Extract the (x, y) coordinate from the center of the cell holding the provided text.  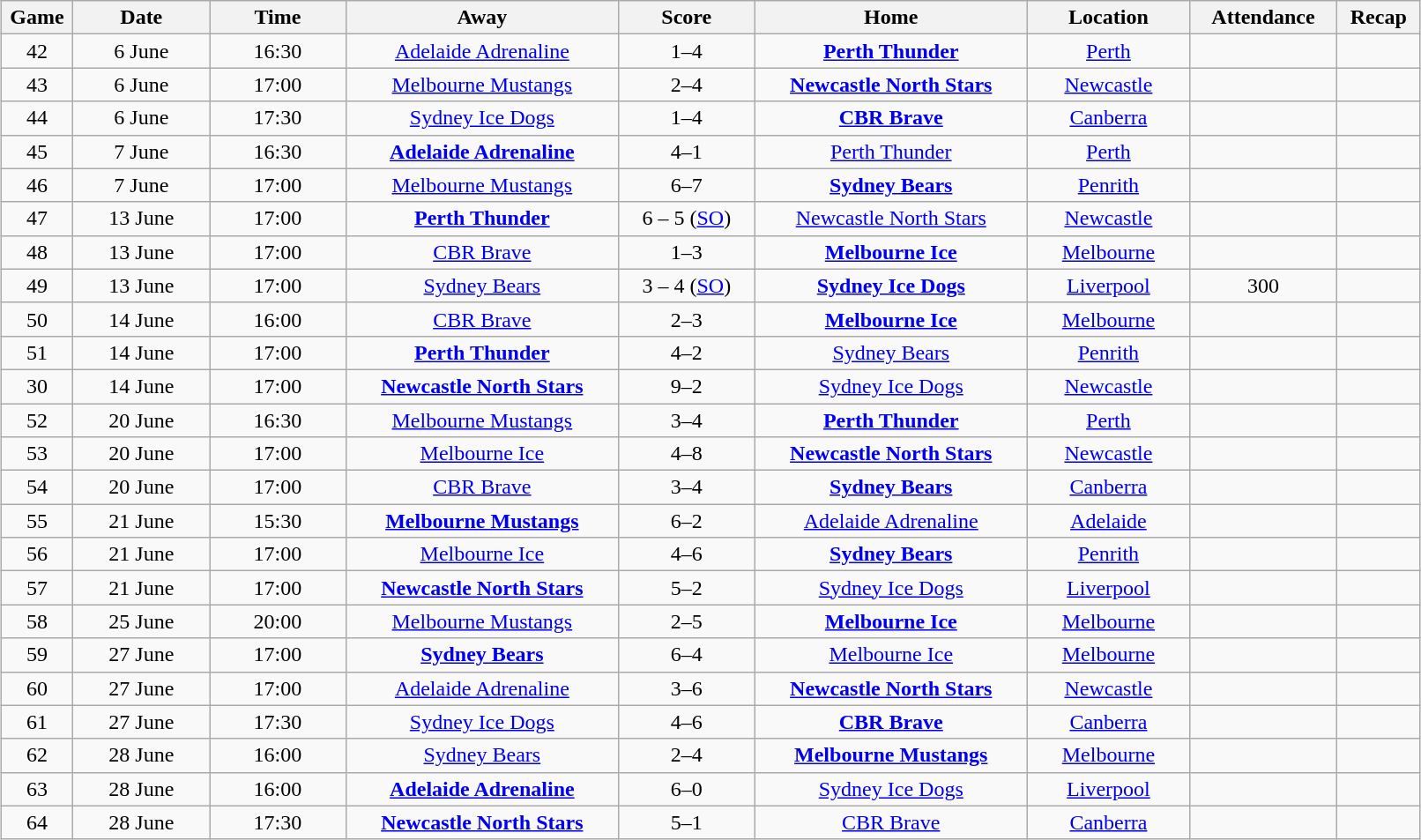
5–1 (686, 822)
6–2 (686, 521)
Time (279, 18)
Recap (1379, 18)
5–2 (686, 588)
60 (37, 688)
6–0 (686, 789)
4–8 (686, 454)
20:00 (279, 621)
62 (37, 755)
51 (37, 353)
2–3 (686, 319)
Attendance (1262, 18)
Date (141, 18)
6–7 (686, 185)
3–6 (686, 688)
43 (37, 85)
4–2 (686, 353)
53 (37, 454)
61 (37, 722)
3 – 4 (SO) (686, 286)
64 (37, 822)
45 (37, 152)
55 (37, 521)
58 (37, 621)
57 (37, 588)
63 (37, 789)
Score (686, 18)
Adelaide (1108, 521)
59 (37, 655)
300 (1262, 286)
6 – 5 (SO) (686, 219)
Away (481, 18)
46 (37, 185)
Home (890, 18)
44 (37, 118)
4–1 (686, 152)
30 (37, 386)
48 (37, 252)
50 (37, 319)
Location (1108, 18)
6–4 (686, 655)
9–2 (686, 386)
47 (37, 219)
25 June (141, 621)
42 (37, 51)
52 (37, 420)
56 (37, 554)
54 (37, 487)
1–3 (686, 252)
2–5 (686, 621)
49 (37, 286)
Game (37, 18)
15:30 (279, 521)
